Pinpoint the cell where the given text exists, returning its (x, y) midpoint coordinate. 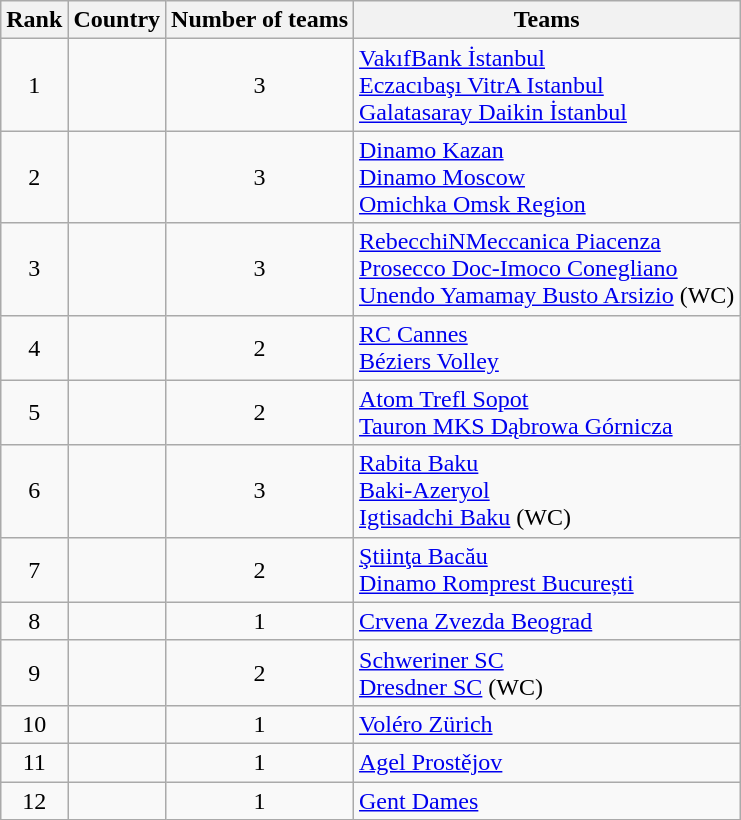
Atom Trefl SopotTauron MKS Dąbrowa Górnicza (547, 412)
Rank (34, 20)
RebecchiNMeccanica PiacenzaProsecco Doc-Imoco ConeglianoUnendo Yamamay Busto Arsizio (WC) (547, 269)
Country (117, 20)
5 (34, 412)
Schweriner SCDresdner SC (WC) (547, 672)
Gent Dames (547, 801)
Ştiinţa BacăuDinamo Romprest București (547, 570)
Rabita BakuBaki-AzeryolIgtisadchi Baku (WC) (547, 491)
6 (34, 491)
Crvena Zvezda Beograd (547, 621)
12 (34, 801)
VakıfBank İstanbulEczacıbaşı VitrA IstanbulGalatasaray Daikin İstanbul (547, 85)
RC CannesBéziers Volley (547, 348)
Dinamo KazanDinamo MoscowOmichka Omsk Region (547, 177)
8 (34, 621)
11 (34, 762)
10 (34, 724)
9 (34, 672)
Teams (547, 20)
4 (34, 348)
Voléro Zürich (547, 724)
Number of teams (260, 20)
7 (34, 570)
Agel Prostějov (547, 762)
